Output the [X, Y] coordinate of the center of the cell containing the given text.  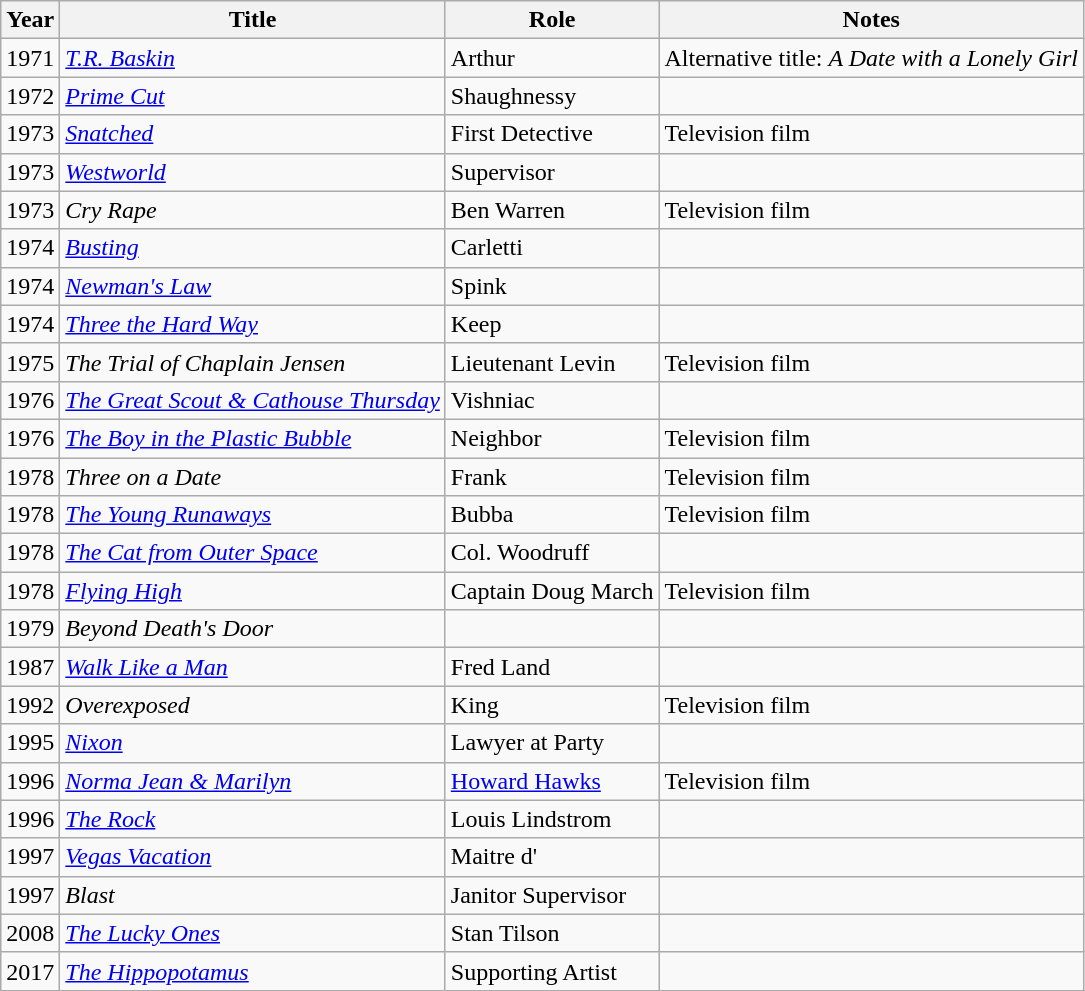
1979 [30, 629]
Title [253, 20]
Role [552, 20]
The Rock [253, 819]
The Boy in the Plastic Bubble [253, 438]
Alternative title: A Date with a Lonely Girl [872, 58]
Beyond Death's Door [253, 629]
King [552, 705]
Lawyer at Party [552, 743]
Keep [552, 324]
Three the Hard Way [253, 324]
First Detective [552, 134]
The Trial of Chaplain Jensen [253, 362]
Nixon [253, 743]
Bubba [552, 515]
The Lucky Ones [253, 933]
T.R. Baskin [253, 58]
Newman's Law [253, 286]
Howard Hawks [552, 781]
1971 [30, 58]
Notes [872, 20]
Busting [253, 248]
Year [30, 20]
Neighbor [552, 438]
Three on a Date [253, 477]
Frank [552, 477]
2017 [30, 971]
Vishniac [552, 400]
Cry Rape [253, 210]
Carletti [552, 248]
Janitor Supervisor [552, 895]
Walk Like a Man [253, 667]
1995 [30, 743]
Fred Land [552, 667]
Louis Lindstrom [552, 819]
Prime Cut [253, 96]
Supporting Artist [552, 971]
2008 [30, 933]
1992 [30, 705]
Vegas Vacation [253, 857]
Flying High [253, 591]
Blast [253, 895]
Captain Doug March [552, 591]
1975 [30, 362]
Col. Woodruff [552, 553]
Spink [552, 286]
1987 [30, 667]
Snatched [253, 134]
Lieutenant Levin [552, 362]
Overexposed [253, 705]
Stan Tilson [552, 933]
Shaughnessy [552, 96]
Maitre d' [552, 857]
1972 [30, 96]
The Young Runaways [253, 515]
Norma Jean & Marilyn [253, 781]
Arthur [552, 58]
Ben Warren [552, 210]
Supervisor [552, 172]
The Cat from Outer Space [253, 553]
The Hippopotamus [253, 971]
The Great Scout & Cathouse Thursday [253, 400]
Westworld [253, 172]
